For the text-containing cell, return its midpoint in [x, y] coordinate format. 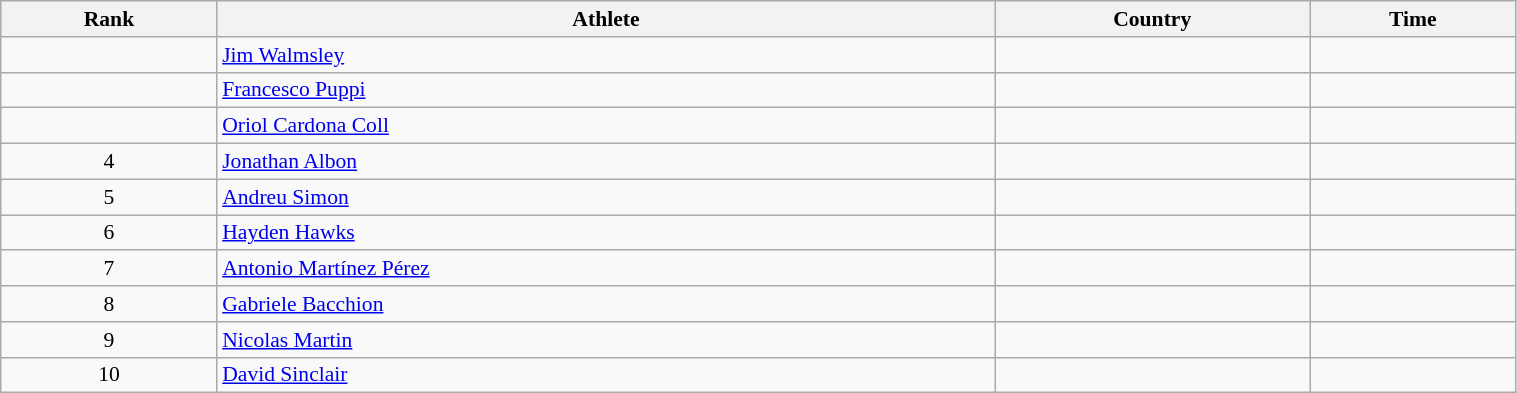
Jonathan Albon [606, 162]
Hayden Hawks [606, 233]
Francesco Puppi [606, 90]
4 [109, 162]
8 [109, 304]
Nicolas Martin [606, 340]
Jim Walmsley [606, 55]
6 [109, 233]
5 [109, 197]
Antonio Martínez Pérez [606, 269]
Gabriele Bacchion [606, 304]
Time [1413, 19]
Andreu Simon [606, 197]
7 [109, 269]
Rank [109, 19]
Oriol Cardona Coll [606, 126]
Athlete [606, 19]
Country [1152, 19]
10 [109, 375]
9 [109, 340]
David Sinclair [606, 375]
